Capture the cell that displays the provided text and extract its (X, Y) central coordinate. 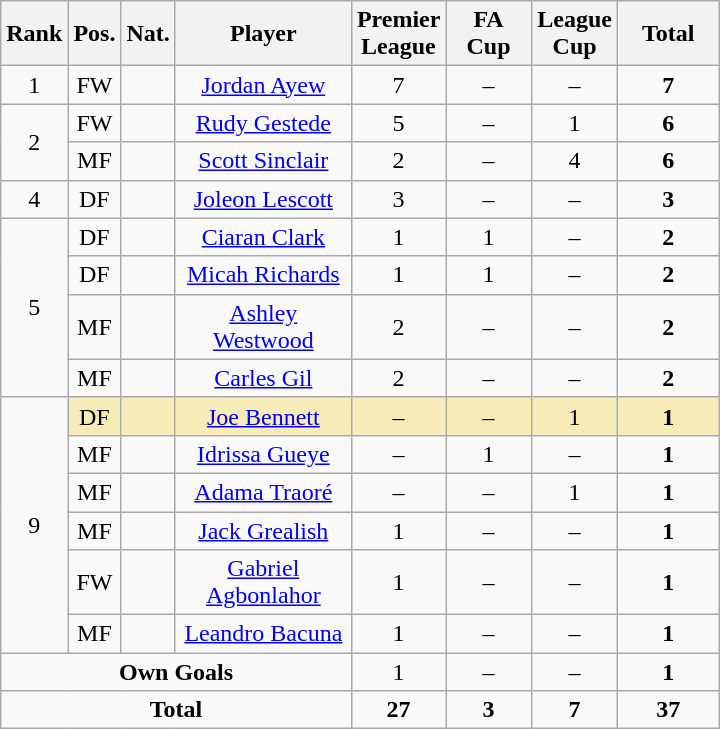
Player (263, 34)
Pos. (94, 34)
Ciaran Clark (263, 237)
Carles Gil (263, 378)
Own Goals (176, 672)
Joleon Lescott (263, 199)
Joe Bennett (263, 416)
Rank (34, 34)
Nat. (148, 34)
9 (34, 524)
Premier League (398, 34)
Scott Sinclair (263, 161)
Adama Traoré (263, 492)
Idrissa Gueye (263, 454)
27 (398, 710)
Ashley Westwood (263, 326)
37 (668, 710)
League Cup (575, 34)
Jordan Ayew (263, 85)
Micah Richards (263, 275)
Leandro Bacuna (263, 634)
Jack Grealish (263, 531)
FA Cup (489, 34)
Rudy Gestede (263, 123)
Gabriel Agbonlahor (263, 582)
